Output the (X, Y) coordinate of the center of the cell containing the given text.  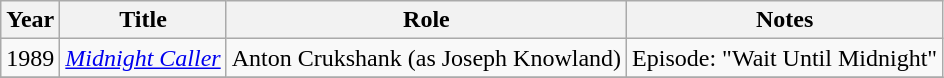
Notes (785, 20)
Anton Crukshank (as Joseph Knowland) (426, 58)
Midnight Caller (143, 58)
Title (143, 20)
Role (426, 20)
Episode: "Wait Until Midnight" (785, 58)
Year (30, 20)
1989 (30, 58)
